Pinpoint the cell where the given text exists, returning its [x, y] midpoint coordinate. 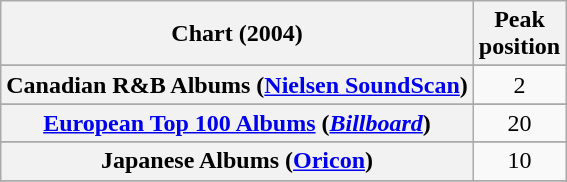
2 [519, 85]
20 [519, 123]
European Top 100 Albums (Billboard) [238, 123]
Peakposition [519, 34]
Canadian R&B Albums (Nielsen SoundScan) [238, 85]
Japanese Albums (Oricon) [238, 161]
10 [519, 161]
Chart (2004) [238, 34]
